Detect which cell encompasses the target text, then output its [X, Y] center coordinate. 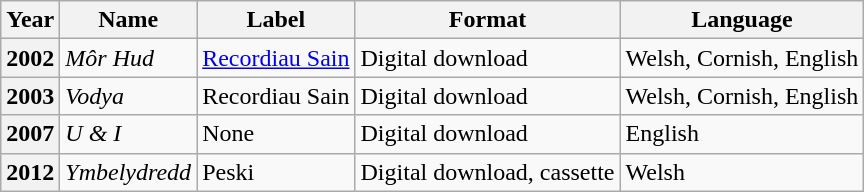
2007 [30, 134]
Welsh [742, 172]
Vodya [128, 96]
Label [276, 20]
English [742, 134]
Ymbelydredd [128, 172]
2002 [30, 58]
2003 [30, 96]
Language [742, 20]
Môr Hud [128, 58]
U & I [128, 134]
Digital download, cassette [488, 172]
2012 [30, 172]
None [276, 134]
Format [488, 20]
Name [128, 20]
Peski [276, 172]
Year [30, 20]
